Capture the cell that displays the provided text and extract its (x, y) central coordinate. 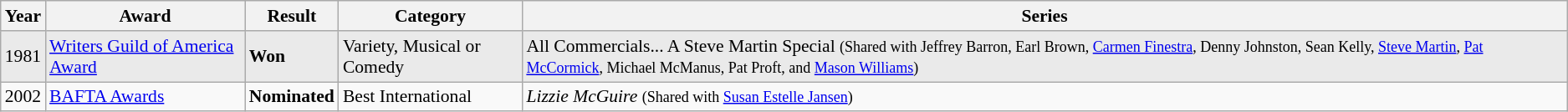
Series (1044, 16)
Nominated (292, 97)
BAFTA Awards (146, 97)
Best International (430, 97)
Won (292, 57)
Lizzie McGuire (Shared with Susan Estelle Jansen) (1044, 97)
Category (430, 16)
2002 (23, 97)
Award (146, 16)
Year (23, 16)
Variety, Musical or Comedy (430, 57)
1981 (23, 57)
Writers Guild of America Award (146, 57)
Result (292, 16)
